Provide the [x, y] coordinate of the cell's center where the given text is located.  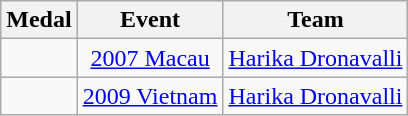
Event [150, 20]
2009 Vietnam [150, 96]
Team [316, 20]
2007 Macau [150, 58]
Medal [39, 20]
